Pinpoint the cell where the given text exists, returning its [x, y] midpoint coordinate. 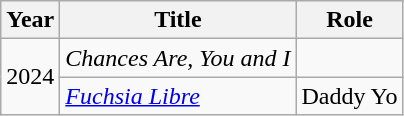
Title [178, 20]
Role [350, 20]
2024 [30, 77]
Daddy Yo [350, 96]
Fuchsia Libre [178, 96]
Chances Are, You and I [178, 58]
Year [30, 20]
